Identify which cell holds the provided text, then report its [x, y] central coordinate. 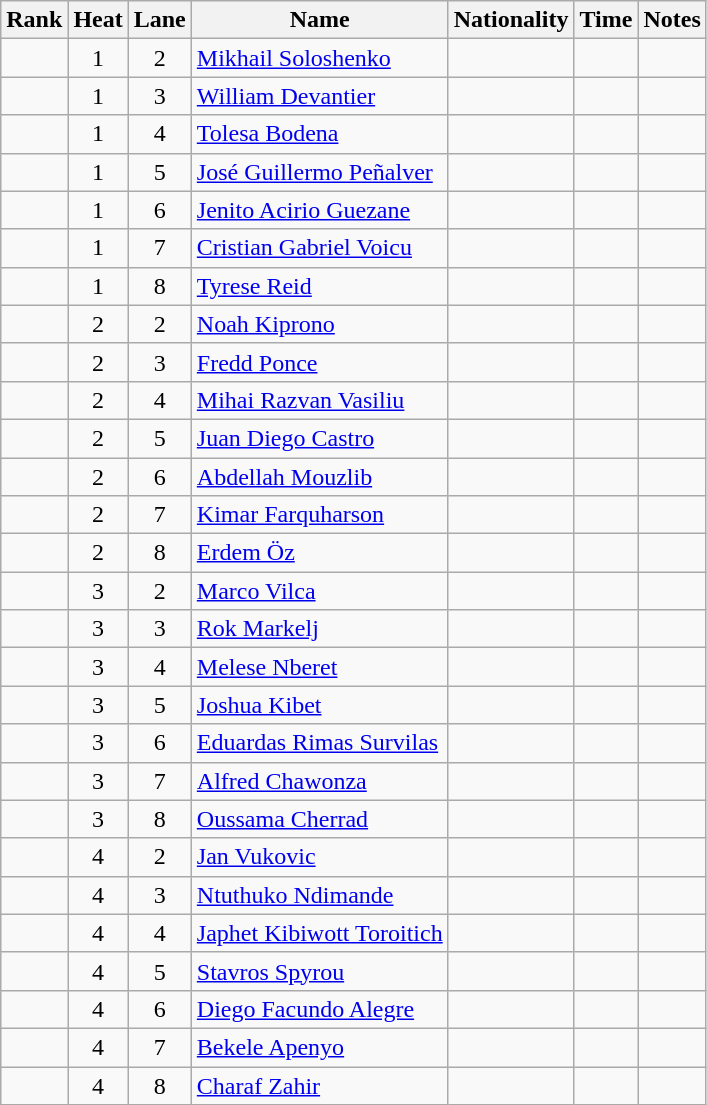
Time [606, 20]
Jenito Acirio Guezane [320, 210]
Erdem Öz [320, 553]
Name [320, 20]
José Guillermo Peñalver [320, 172]
Oussama Cherrad [320, 819]
Eduardas Rimas Survilas [320, 743]
Heat [98, 20]
Mihai Razvan Vasiliu [320, 400]
Cristian Gabriel Voicu [320, 248]
Charaf Zahir [320, 1085]
Rank [34, 20]
Abdellah Mouzlib [320, 477]
Noah Kiprono [320, 324]
Fredd Ponce [320, 362]
Kimar Farquharson [320, 515]
Marco Vilca [320, 591]
Nationality [511, 20]
Jan Vukovic [320, 857]
Japhet Kibiwott Toroitich [320, 933]
Rok Markelj [320, 629]
Notes [672, 20]
Juan Diego Castro [320, 438]
Joshua Kibet [320, 705]
Stavros Spyrou [320, 971]
William Devantier [320, 96]
Mikhail Soloshenko [320, 58]
Ntuthuko Ndimande [320, 895]
Melese Nberet [320, 667]
Bekele Apenyo [320, 1047]
Diego Facundo Alegre [320, 1009]
Tolesa Bodena [320, 134]
Alfred Chawonza [320, 781]
Lane [160, 20]
Tyrese Reid [320, 286]
